Return [X, Y] of the center of cell containing provided text 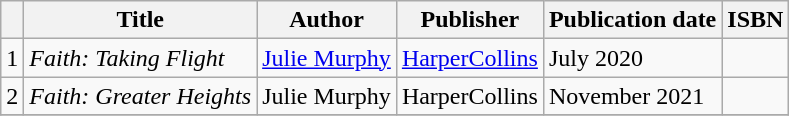
ISBN [756, 20]
Publication date [632, 20]
Author [327, 20]
2 [12, 96]
Publisher [470, 20]
Faith: Greater Heights [140, 96]
November 2021 [632, 96]
Faith: Taking Flight [140, 58]
July 2020 [632, 58]
1 [12, 58]
Title [140, 20]
